Detect which cell encompasses the target text, then output its (X, Y) center coordinate. 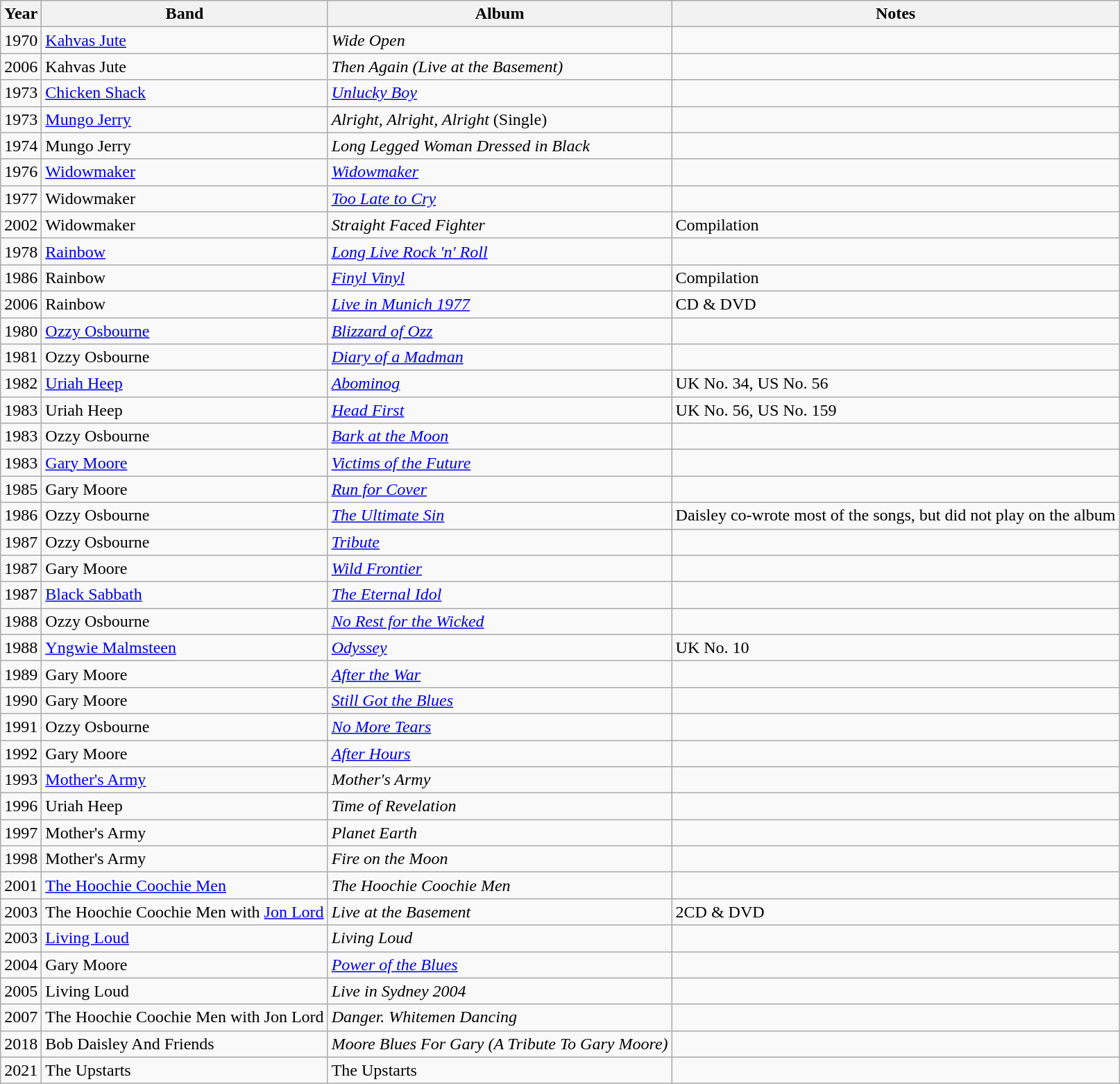
1980 (21, 331)
Black Sabbath (185, 595)
CD & DVD (895, 304)
1978 (21, 251)
1992 (21, 753)
Blizzard of Ozz (500, 331)
Notes (895, 14)
Bob Daisley And Friends (185, 1044)
Chicken Shack (185, 93)
Head First (500, 410)
Long Live Rock 'n' Roll (500, 251)
1998 (21, 859)
UK No. 34, US No. 56 (895, 384)
Live in Munich 1977 (500, 304)
1997 (21, 833)
Too Late to Cry (500, 198)
Still Got the Blues (500, 700)
After Hours (500, 753)
Year (21, 14)
Straight Faced Fighter (500, 225)
Moore Blues For Gary (A Tribute To Gary Moore) (500, 1044)
Unlucky Boy (500, 93)
No Rest for the Wicked (500, 621)
Live in Sydney 2004 (500, 991)
Alright, Alright, Alright (Single) (500, 119)
2CD & DVD (895, 912)
1996 (21, 806)
Diary of a Madman (500, 357)
2001 (21, 886)
No More Tears (500, 727)
Fire on the Moon (500, 859)
Finyl Vinyl (500, 278)
1970 (21, 40)
2005 (21, 991)
2002 (21, 225)
Yngwie Malmsteen (185, 647)
Then Again (Live at the Basement) (500, 67)
Victims of the Future (500, 463)
UK No. 56, US No. 159 (895, 410)
Band (185, 14)
Power of the Blues (500, 965)
Planet Earth (500, 833)
After the War (500, 674)
UK No. 10 (895, 647)
Live at the Basement (500, 912)
2004 (21, 965)
Abominog (500, 384)
1991 (21, 727)
Album (500, 14)
1993 (21, 780)
2007 (21, 1017)
1976 (21, 172)
Tribute (500, 542)
The Eternal Idol (500, 595)
2021 (21, 1070)
Wide Open (500, 40)
The Ultimate Sin (500, 516)
1981 (21, 357)
1977 (21, 198)
Time of Revelation (500, 806)
Run for Cover (500, 489)
1974 (21, 146)
Bark at the Moon (500, 437)
1990 (21, 700)
1989 (21, 674)
Wild Frontier (500, 568)
2018 (21, 1044)
Daisley co-wrote most of the songs, but did not play on the album (895, 516)
Danger. Whitemen Dancing (500, 1017)
1982 (21, 384)
Odyssey (500, 647)
Long Legged Woman Dressed in Black (500, 146)
1985 (21, 489)
